Find where the given text appears and provide that cell's center as [X, Y] coordinate. 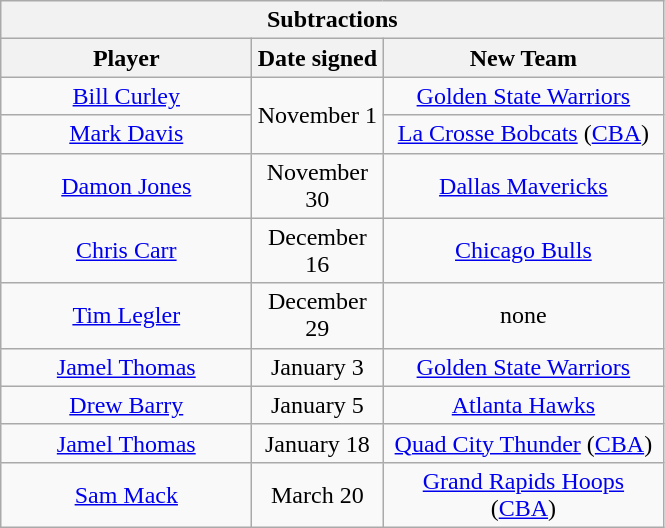
December 29 [318, 316]
January 3 [318, 367]
La Crosse Bobcats (CBA) [524, 134]
Tim Legler [126, 316]
Drew Barry [126, 405]
Date signed [318, 58]
Quad City Thunder (CBA) [524, 443]
Dallas Mavericks [524, 186]
Damon Jones [126, 186]
Subtractions [332, 20]
Bill Curley [126, 96]
Chicago Bulls [524, 250]
New Team [524, 58]
Chris Carr [126, 250]
none [524, 316]
Atlanta Hawks [524, 405]
November 30 [318, 186]
Player [126, 58]
March 20 [318, 494]
January 5 [318, 405]
November 1 [318, 115]
January 18 [318, 443]
Sam Mack [126, 494]
Grand Rapids Hoops (CBA) [524, 494]
December 16 [318, 250]
Mark Davis [126, 134]
